Output the [X, Y] coordinate of the center of the cell containing the given text.  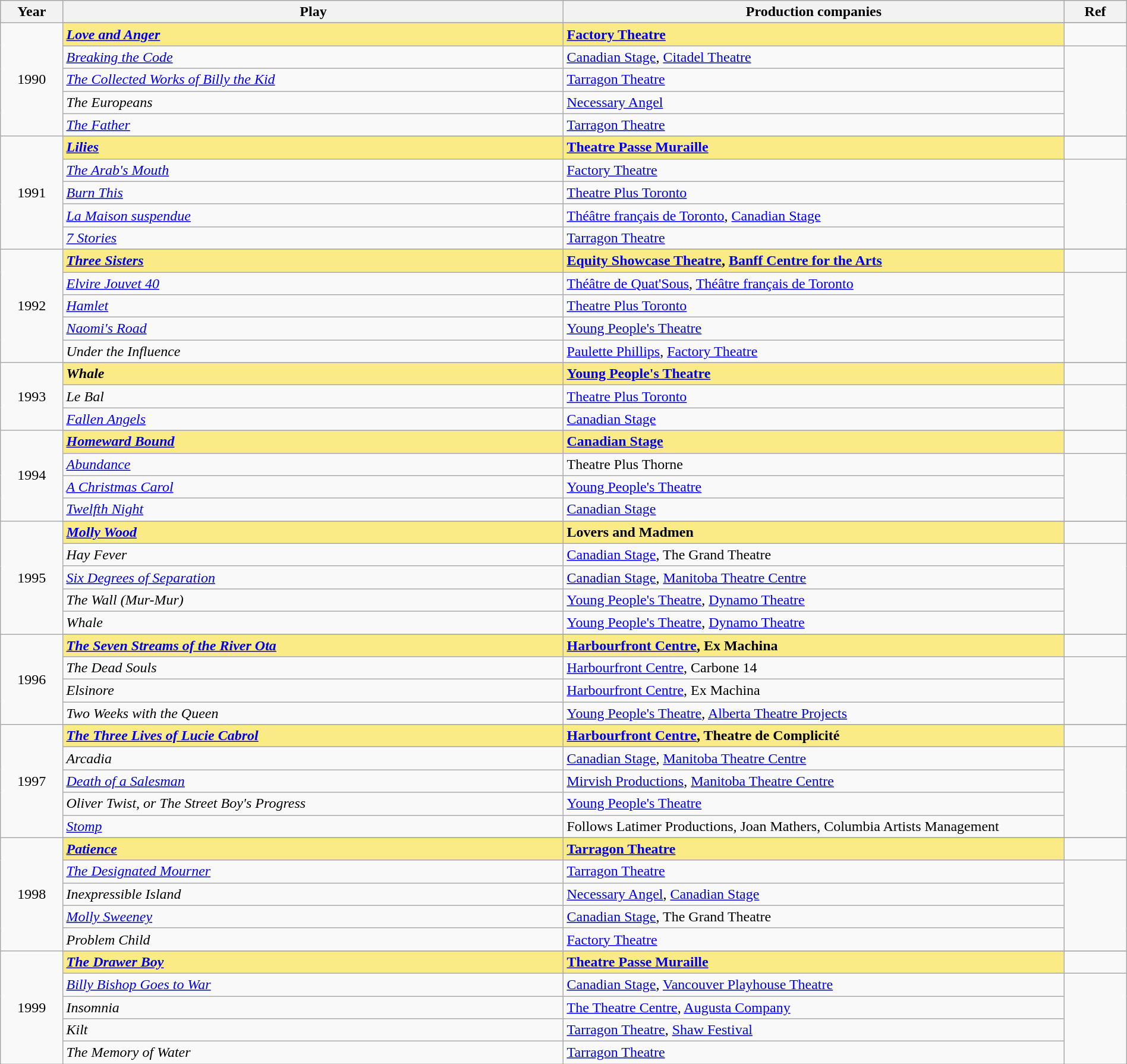
Elsinore [313, 691]
The Theatre Centre, Augusta Company [814, 1008]
Death of a Salesman [313, 781]
Lilies [313, 147]
Young People's Theatre, Alberta Theatre Projects [814, 713]
Hay Fever [313, 555]
Problem Child [313, 939]
Year [32, 12]
Inexpressible Island [313, 894]
Abundance [313, 464]
Necessary Angel [814, 102]
Ref [1095, 12]
1992 [32, 306]
Harbourfront Centre, Theatre de Complicité [814, 736]
Equity Showcase Theatre, Banff Centre for the Arts [814, 260]
Theatre Plus Thorne [814, 464]
Théâtre de Quat'Sous, Théâtre français de Toronto [814, 284]
The Dead Souls [313, 668]
1990 [32, 80]
1995 [32, 577]
Play [313, 12]
1999 [32, 1007]
The Designated Mourner [313, 871]
Billy Bishop Goes to War [313, 984]
Tarragon Theatre, Shaw Festival [814, 1030]
Two Weeks with the Queen [313, 713]
The Arab's Mouth [313, 170]
1994 [32, 476]
1998 [32, 894]
Naomi's Road [313, 329]
The Three Lives of Lucie Cabrol [313, 736]
Love and Anger [313, 34]
Fallen Angels [313, 419]
La Maison suspendue [313, 215]
Stomp [313, 826]
Hamlet [313, 306]
1997 [32, 781]
Breaking the Code [313, 57]
The Seven Streams of the River Ota [313, 645]
Three Sisters [313, 260]
Paulette Phillips, Factory Theatre [814, 351]
Necessary Angel, Canadian Stage [814, 894]
Théâtre français de Toronto, Canadian Stage [814, 215]
Canadian Stage, Vancouver Playhouse Theatre [814, 984]
The Drawer Boy [313, 962]
Arcadia [313, 758]
Canadian Stage, Citadel Theatre [814, 57]
Mirvish Productions, Manitoba Theatre Centre [814, 781]
Molly Sweeney [313, 917]
Elvire Jouvet 40 [313, 284]
Lovers and Madmen [814, 532]
7 Stories [313, 238]
Molly Wood [313, 532]
The Europeans [313, 102]
The Father [313, 125]
Oliver Twist, or The Street Boy's Progress [313, 804]
The Collected Works of Billy the Kid [313, 80]
The Memory of Water [313, 1053]
1996 [32, 679]
Twelfth Night [313, 509]
Under the Influence [313, 351]
The Wall (Mur-Mur) [313, 600]
Le Bal [313, 396]
Harbourfront Centre, Carbone 14 [814, 668]
Follows Latimer Productions, Joan Mathers, Columbia Artists Management [814, 826]
1991 [32, 193]
Six Degrees of Separation [313, 577]
Kilt [313, 1030]
Burn This [313, 193]
A Christmas Carol [313, 487]
Insomnia [313, 1008]
Homeward Bound [313, 442]
Patience [313, 849]
Production companies [814, 12]
1993 [32, 396]
